Search for the cell housing the specified text and yield its (x, y) center coordinate. 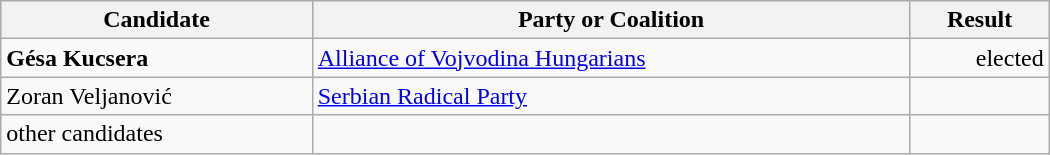
Party or Coalition (611, 20)
Result (980, 20)
Alliance of Vojvodina Hungarians (611, 58)
Zoran Veljanović (156, 96)
Serbian Radical Party (611, 96)
elected (980, 58)
Gésa Kucsera (156, 58)
Candidate (156, 20)
other candidates (156, 134)
